Return the (x, y) coordinate for the center point of the cell that contains the specified text.  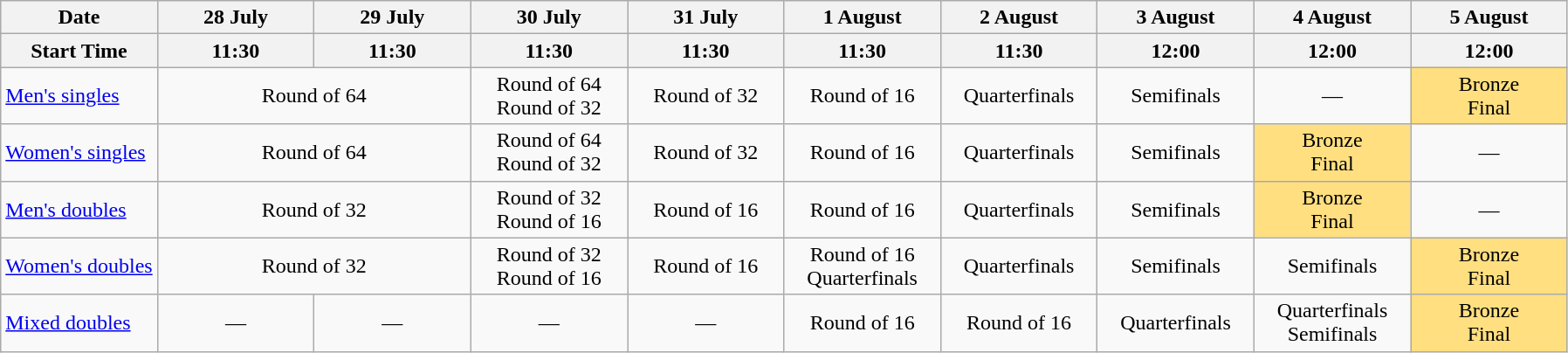
QuarterfinalsSemifinals (1332, 323)
30 July (548, 17)
2 August (1018, 17)
29 July (393, 17)
Round of 16Quarterfinals (863, 266)
Date (79, 17)
3 August (1175, 17)
4 August (1332, 17)
Men's singles (79, 96)
Mixed doubles (79, 323)
28 July (236, 17)
Start Time (79, 51)
Men's doubles (79, 210)
1 August (863, 17)
5 August (1489, 17)
Women's singles (79, 152)
31 July (705, 17)
Women's doubles (79, 266)
